Search for the cell housing the specified text and yield its (X, Y) center coordinate. 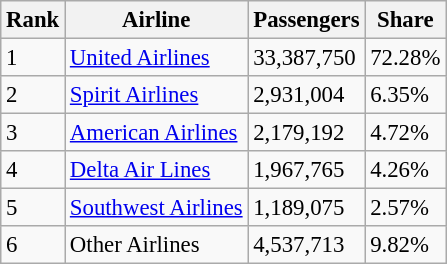
2 (33, 95)
2,179,192 (306, 133)
Spirit Airlines (156, 95)
3 (33, 133)
United Airlines (156, 58)
33,387,750 (306, 58)
9.82% (406, 245)
Airline (156, 20)
2.57% (406, 208)
6.35% (406, 95)
4.26% (406, 170)
1 (33, 58)
5 (33, 208)
4.72% (406, 133)
1,967,765 (306, 170)
Southwest Airlines (156, 208)
American Airlines (156, 133)
6 (33, 245)
1,189,075 (306, 208)
2,931,004 (306, 95)
72.28% (406, 58)
Share (406, 20)
Rank (33, 20)
4,537,713 (306, 245)
4 (33, 170)
Delta Air Lines (156, 170)
Passengers (306, 20)
Other Airlines (156, 245)
